Scan for the cell matching the given text and deliver its (x, y) coordinate at center. 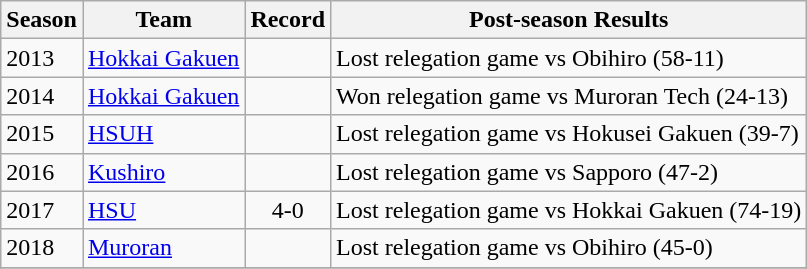
2013 (42, 58)
Team (163, 20)
HSUH (163, 134)
Lost relegation game vs Hokkai Gakuen (74-19) (569, 210)
Lost relegation game vs Sapporo (47-2) (569, 172)
2015 (42, 134)
HSU (163, 210)
Season (42, 20)
Kushiro (163, 172)
Post-season Results (569, 20)
Lost relegation game vs Hokusei Gakuen (39-7) (569, 134)
Lost relegation game vs Obihiro (58-11) (569, 58)
Won relegation game vs Muroran Tech (24-13) (569, 96)
2014 (42, 96)
Muroran (163, 248)
2017 (42, 210)
Record (288, 20)
2016 (42, 172)
Lost relegation game vs Obihiro (45-0) (569, 248)
2018 (42, 248)
4-0 (288, 210)
